Scan for the cell matching the given text and deliver its (x, y) coordinate at center. 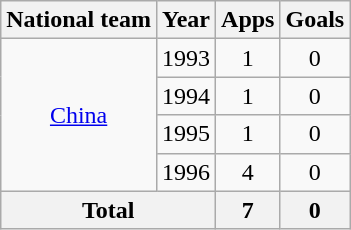
China (79, 115)
4 (248, 172)
Year (186, 20)
1996 (186, 172)
1995 (186, 134)
Apps (248, 20)
7 (248, 210)
1993 (186, 58)
1994 (186, 96)
Goals (315, 20)
Total (108, 210)
National team (79, 20)
